Scan for the cell matching the given text and deliver its [x, y] coordinate at center. 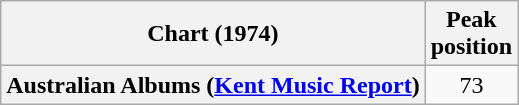
Chart (1974) [213, 34]
Peakposition [471, 34]
Australian Albums (Kent Music Report) [213, 85]
73 [471, 85]
